From the cell containing the given text, extract its center point as (X, Y) coordinate. 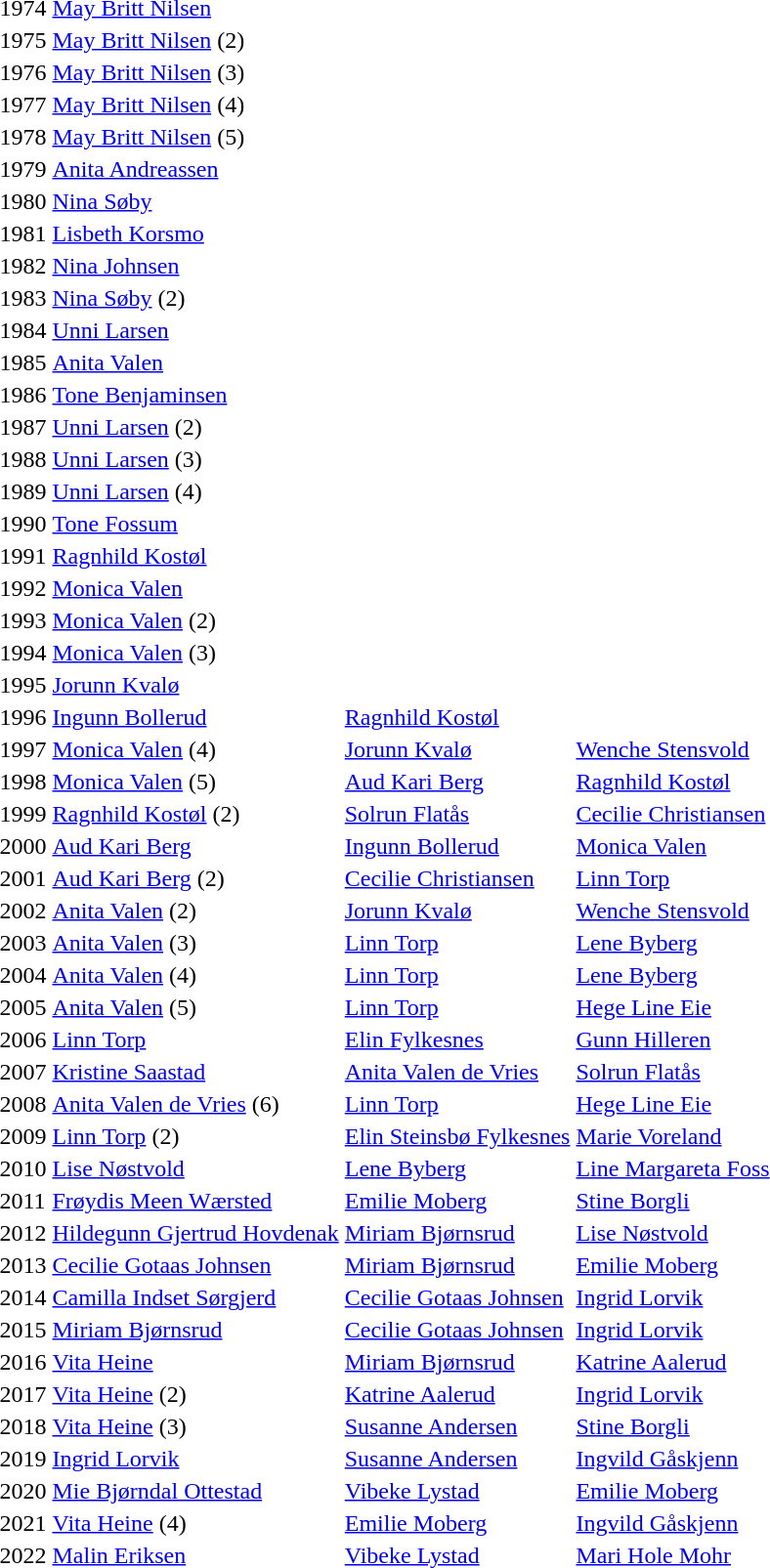
May Britt Nilsen (2) (195, 40)
Vibeke Lystad (457, 1491)
Vita Heine (3) (195, 1426)
Lisbeth Korsmo (195, 233)
Hildegunn Gjertrud Hovdenak (195, 1233)
Mie Bjørndal Ottestad (195, 1491)
Unni Larsen (195, 330)
May Britt Nilsen (4) (195, 105)
Elin Steinsbø Fylkesnes (457, 1136)
Tone Fossum (195, 524)
Nina Søby (2) (195, 298)
Vita Heine (4) (195, 1523)
May Britt Nilsen (3) (195, 72)
Anita Valen (3) (195, 943)
Unni Larsen (2) (195, 427)
Monica Valen (5) (195, 782)
Solrun Flatås (457, 814)
Monica Valen (2) (195, 620)
Anita Valen (5) (195, 1007)
Monica Valen (4) (195, 749)
Linn Torp (2) (195, 1136)
Anita Valen de Vries (457, 1072)
Nina Søby (195, 201)
Anita Valen (195, 362)
Monica Valen (195, 588)
Unni Larsen (3) (195, 459)
Unni Larsen (4) (195, 491)
Vita Heine (195, 1362)
Camilla Indset Sørgjerd (195, 1297)
Anita Andreassen (195, 169)
Katrine Aalerud (457, 1394)
Monica Valen (3) (195, 653)
Cecilie Christiansen (457, 878)
Anita Valen de Vries (6) (195, 1104)
Anita Valen (4) (195, 975)
Ragnhild Kostøl (2) (195, 814)
Vita Heine (2) (195, 1394)
Tone Benjaminsen (195, 395)
Anita Valen (2) (195, 911)
Kristine Saastad (195, 1072)
Frøydis Meen Wærsted (195, 1201)
Nina Johnsen (195, 266)
Aud Kari Berg (2) (195, 878)
Ingrid Lorvik (195, 1459)
Elin Fylkesnes (457, 1039)
May Britt Nilsen (5) (195, 137)
Lene Byberg (457, 1168)
Lise Nøstvold (195, 1168)
